Locate the cell with the specified text and output its [X, Y] center coordinate. 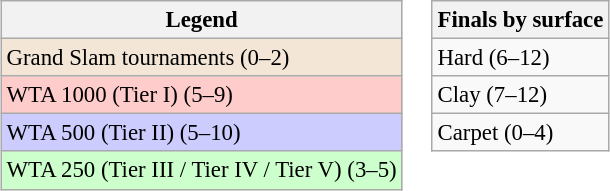
Grand Slam tournaments (0–2) [202, 58]
WTA 1000 (Tier I) (5–9) [202, 95]
Hard (6–12) [520, 58]
Clay (7–12) [520, 95]
Carpet (0–4) [520, 133]
Legend [202, 20]
WTA 250 (Tier III / Tier IV / Tier V) (3–5) [202, 170]
Finals by surface [520, 20]
WTA 500 (Tier II) (5–10) [202, 133]
